Output the (X, Y) coordinate of the center of the cell containing the given text.  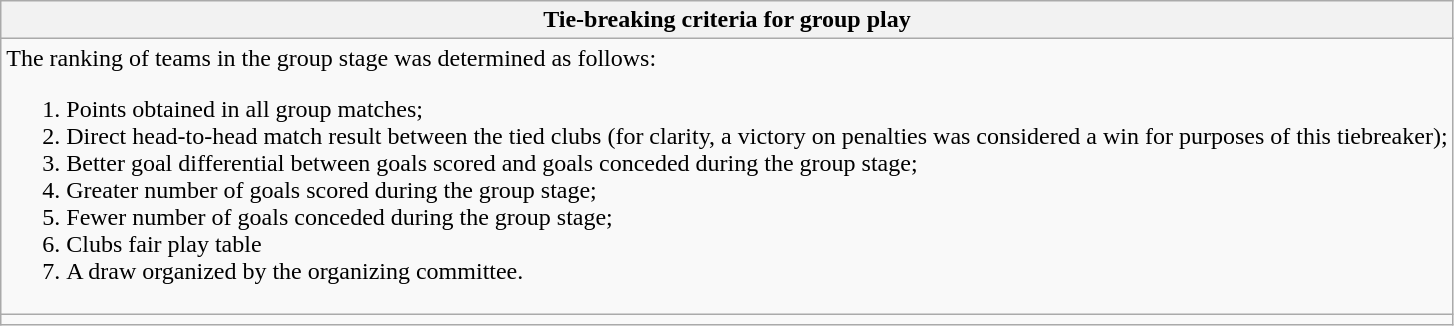
Tie-breaking criteria for group play (727, 20)
